Return [X, Y] of the center of cell containing provided text 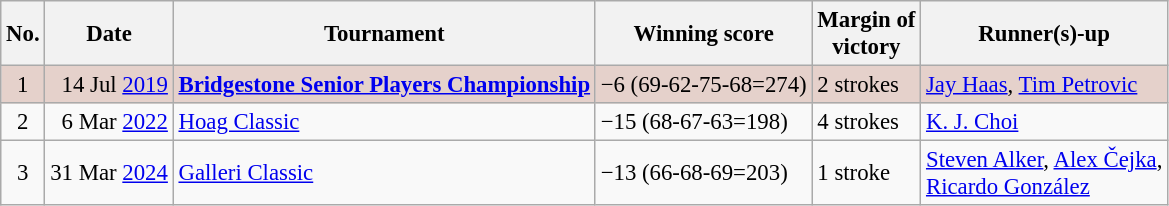
Hoag Classic [384, 122]
Winning score [704, 34]
2 [23, 122]
−13 (66-68-69=203) [704, 174]
Margin ofvictory [866, 34]
Jay Haas, Tim Petrovic [1044, 85]
Bridgestone Senior Players Championship [384, 85]
Tournament [384, 34]
No. [23, 34]
3 [23, 174]
−6 (69-62-75-68=274) [704, 85]
14 Jul 2019 [109, 85]
6 Mar 2022 [109, 122]
1 [23, 85]
Steven Alker, Alex Čejka, Ricardo González [1044, 174]
31 Mar 2024 [109, 174]
Galleri Classic [384, 174]
K. J. Choi [1044, 122]
Runner(s)-up [1044, 34]
Date [109, 34]
4 strokes [866, 122]
−15 (68-67-63=198) [704, 122]
1 stroke [866, 174]
2 strokes [866, 85]
